Provide the (x, y) coordinate of the cell's center where the given text is located.  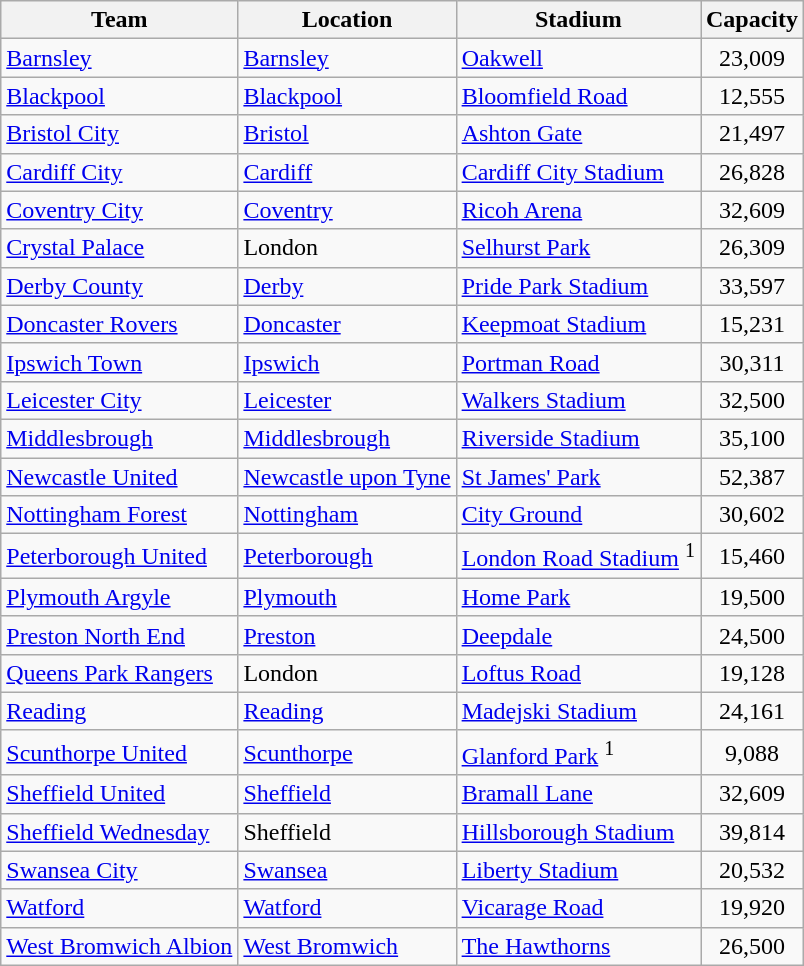
30,311 (752, 362)
Liberty Stadium (578, 870)
Bloomfield Road (578, 96)
Cardiff (347, 172)
15,460 (752, 556)
35,100 (752, 438)
Loftus Road (578, 673)
Selhurst Park (578, 248)
Peterborough (347, 556)
Riverside Stadium (578, 438)
33,597 (752, 286)
Cardiff City Stadium (578, 172)
City Ground (578, 515)
Scunthorpe United (120, 752)
Doncaster (347, 324)
Vicarage Road (578, 908)
Walkers Stadium (578, 400)
52,387 (752, 477)
Plymouth (347, 597)
12,555 (752, 96)
Swansea City (120, 870)
Pride Park Stadium (578, 286)
Location (347, 20)
Nottingham (347, 515)
Capacity (752, 20)
St James' Park (578, 477)
39,814 (752, 832)
Hillsborough Stadium (578, 832)
26,309 (752, 248)
26,828 (752, 172)
26,500 (752, 946)
Sheffield United (120, 794)
Glanford Park 1 (578, 752)
24,500 (752, 635)
Leicester City (120, 400)
Home Park (578, 597)
Bristol City (120, 134)
Stadium (578, 20)
20,532 (752, 870)
Doncaster Rovers (120, 324)
Preston (347, 635)
19,500 (752, 597)
Derby (347, 286)
Crystal Palace (120, 248)
Scunthorpe (347, 752)
Ipswich (347, 362)
Team (120, 20)
Plymouth Argyle (120, 597)
19,128 (752, 673)
West Bromwich Albion (120, 946)
21,497 (752, 134)
23,009 (752, 58)
Newcastle United (120, 477)
Keepmoat Stadium (578, 324)
Swansea (347, 870)
24,161 (752, 711)
Sheffield Wednesday (120, 832)
Madejski Stadium (578, 711)
The Hawthorns (578, 946)
Queens Park Rangers (120, 673)
Portman Road (578, 362)
19,920 (752, 908)
Peterborough United (120, 556)
Cardiff City (120, 172)
Bristol (347, 134)
Leicester (347, 400)
Deepdale (578, 635)
Ashton Gate (578, 134)
London Road Stadium 1 (578, 556)
Preston North End (120, 635)
Nottingham Forest (120, 515)
West Bromwich (347, 946)
Coventry City (120, 210)
Newcastle upon Tyne (347, 477)
15,231 (752, 324)
Bramall Lane (578, 794)
Ipswich Town (120, 362)
Ricoh Arena (578, 210)
32,500 (752, 400)
Derby County (120, 286)
Coventry (347, 210)
30,602 (752, 515)
Oakwell (578, 58)
9,088 (752, 752)
